Scan for the cell matching the given text and deliver its (X, Y) coordinate at center. 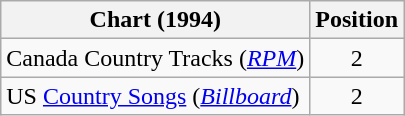
Position (357, 20)
Canada Country Tracks (RPM) (156, 58)
Chart (1994) (156, 20)
US Country Songs (Billboard) (156, 96)
